Pinpoint the cell where the given text exists, returning its (x, y) midpoint coordinate. 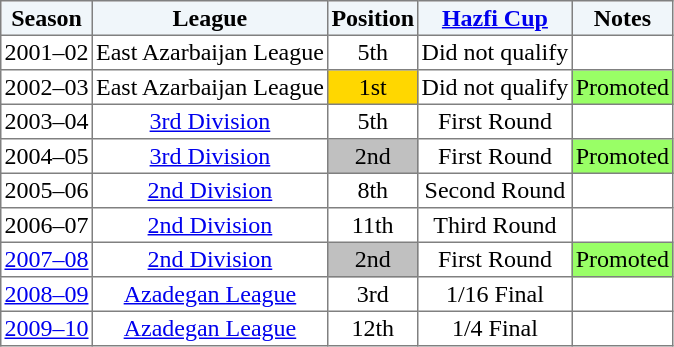
8th (373, 190)
Second Round (495, 190)
2006–07 (47, 225)
12th (373, 328)
Third Round (495, 225)
2002–03 (47, 87)
Position (373, 18)
2003–04 (47, 121)
3rd (373, 294)
2005–06 (47, 190)
11th (373, 225)
1st (373, 87)
2009–10 (47, 328)
2001–02 (47, 52)
1/16 Final (495, 294)
League (210, 18)
2007–08 (47, 259)
Season (47, 18)
Notes (622, 18)
Hazfi Cup (495, 18)
2008–09 (47, 294)
2004–05 (47, 156)
1/4 Final (495, 328)
